Provide the (X, Y) coordinate of the cell's center where the given text is located.  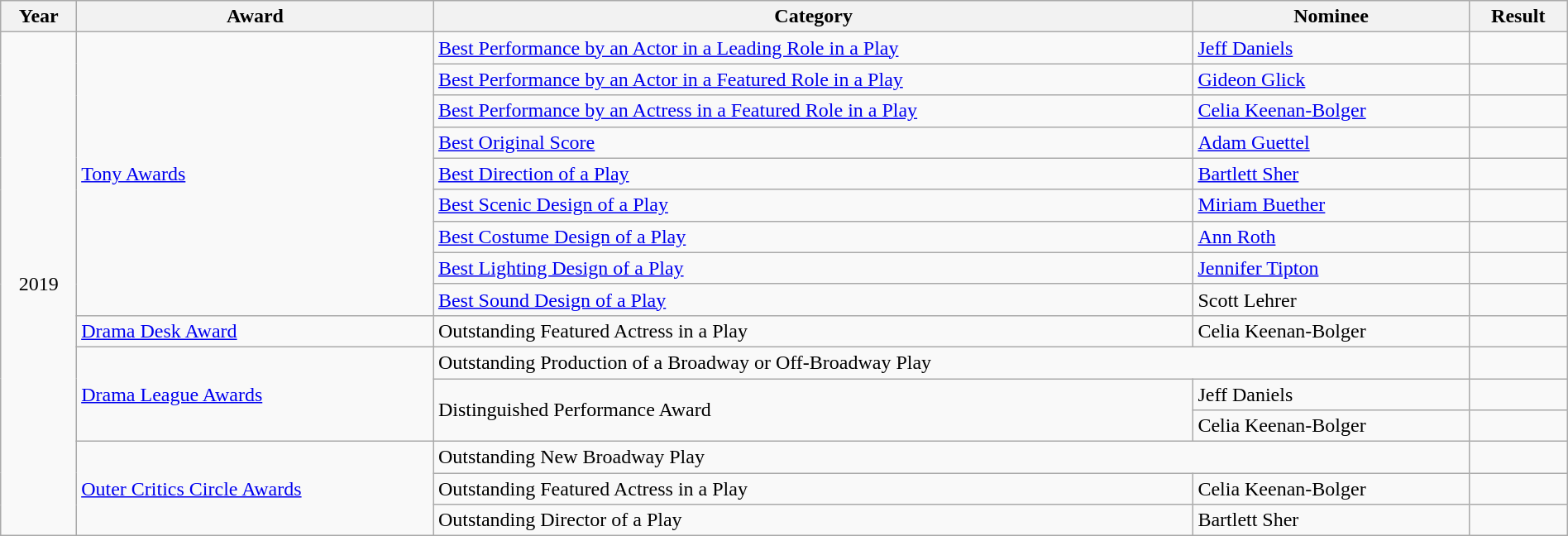
Scott Lehrer (1331, 299)
Best Direction of a Play (813, 174)
Best Sound Design of a Play (813, 299)
Adam Guettel (1331, 142)
2019 (39, 285)
Jennifer Tipton (1331, 268)
Best Original Score (813, 142)
Outstanding New Broadway Play (951, 457)
Gideon Glick (1331, 79)
Best Scenic Design of a Play (813, 205)
Drama Desk Award (256, 331)
Best Performance by an Actor in a Featured Role in a Play (813, 79)
Distinguished Performance Award (813, 410)
Best Lighting Design of a Play (813, 268)
Tony Awards (256, 174)
Drama League Awards (256, 394)
Nominee (1331, 17)
Category (813, 17)
Best Performance by an Actor in a Leading Role in a Play (813, 48)
Miriam Buether (1331, 205)
Outstanding Production of a Broadway or Off-Broadway Play (951, 362)
Best Performance by an Actress in a Featured Role in a Play (813, 111)
Ann Roth (1331, 237)
Best Costume Design of a Play (813, 237)
Award (256, 17)
Outer Critics Circle Awards (256, 489)
Result (1518, 17)
Year (39, 17)
Outstanding Director of a Play (813, 520)
